Detect which cell encompasses the target text, then output its (x, y) center coordinate. 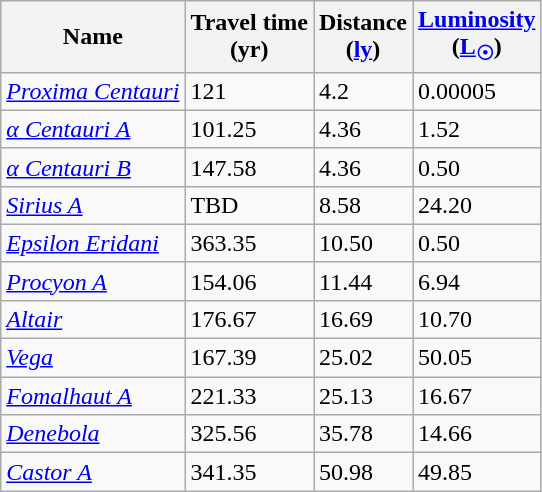
Distance (ly) (364, 36)
363.35 (250, 243)
6.94 (477, 281)
154.06 (250, 281)
221.33 (250, 396)
325.56 (250, 434)
10.50 (364, 243)
341.35 (250, 472)
Fomalhaut A (93, 396)
1.52 (477, 129)
11.44 (364, 281)
Vega (93, 358)
35.78 (364, 434)
Name (93, 36)
Procyon A (93, 281)
147.58 (250, 167)
8.58 (364, 205)
25.13 (364, 396)
14.66 (477, 434)
Travel time (yr) (250, 36)
TBD (250, 205)
24.20 (477, 205)
Denebola (93, 434)
4.2 (364, 91)
121 (250, 91)
Proxima Centauri (93, 91)
25.02 (364, 358)
0.00005 (477, 91)
α Centauri B (93, 167)
Epsilon Eridani (93, 243)
10.70 (477, 319)
α Centauri A (93, 129)
101.25 (250, 129)
16.69 (364, 319)
Sirius A (93, 205)
Castor A (93, 472)
50.98 (364, 472)
Luminosity (L☉) (477, 36)
50.05 (477, 358)
167.39 (250, 358)
176.67 (250, 319)
49.85 (477, 472)
Altair (93, 319)
16.67 (477, 396)
